Detect which cell encompasses the target text, then output its [x, y] center coordinate. 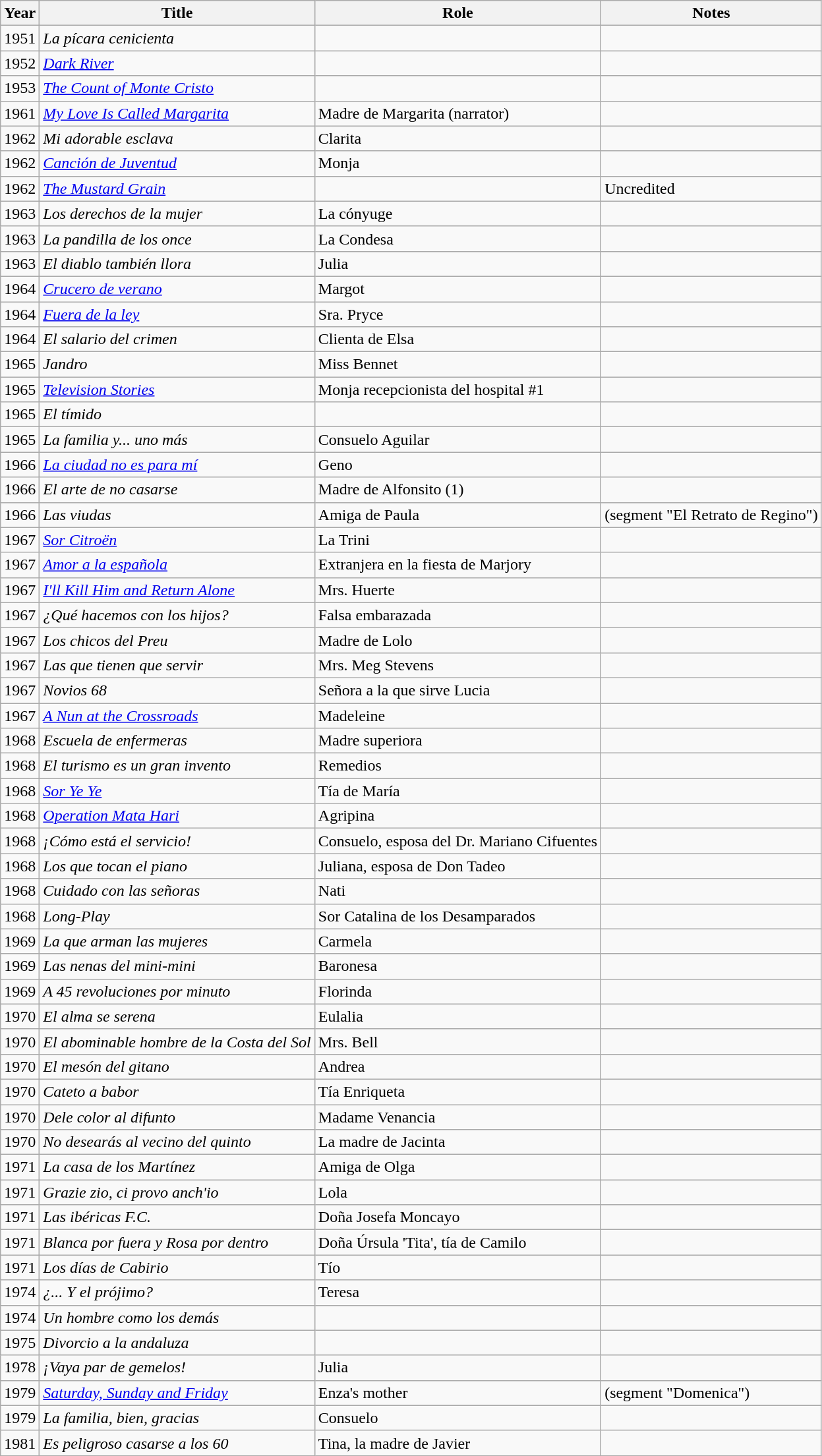
La pandilla de los once [177, 239]
Escuela de enfermeras [177, 741]
A Nun at the Crossroads [177, 715]
1978 [20, 1368]
Canción de Juventud [177, 163]
Sor Catalina de los Desamparados [457, 916]
Television Stories [177, 390]
Uncredited [712, 189]
¡Vaya par de gemelos! [177, 1368]
Juliana, esposa de Don Tadeo [457, 866]
La Condesa [457, 239]
El abominable hombre de la Costa del Sol [177, 1041]
Señora a la que sirve Lucia [457, 690]
Consuelo, esposa del Dr. Mariano Cifuentes [457, 841]
Madame Venancia [457, 1117]
Grazie zio, ci provo anch'io [177, 1192]
No desearás al vecino del quinto [177, 1142]
Long-Play [177, 916]
La familia, bien, gracias [177, 1418]
Blanca por fuera y Rosa por dentro [177, 1242]
Title [177, 13]
Extranjera en la fiesta de Marjory [457, 565]
I'll Kill Him and Return Alone [177, 590]
Sor Ye Ye [177, 791]
1961 [20, 113]
Las nenas del mini-mini [177, 966]
Clienta de Elsa [457, 339]
My Love Is Called Margarita [177, 113]
¡Cómo está el servicio! [177, 841]
Cateto a babor [177, 1092]
Tina, la madre de Javier [457, 1443]
Sor Citroën [177, 540]
Cuidado con las señoras [177, 891]
Monja recepcionista del hospital #1 [457, 390]
Operation Mata Hari [177, 816]
Sra. Pryce [457, 314]
Agripina [457, 816]
A 45 revoluciones por minuto [177, 991]
Margot [457, 289]
Mrs. Bell [457, 1041]
Tía Enriqueta [457, 1092]
Las que tienen que servir [177, 665]
¿Qué hacemos con los hijos? [177, 615]
Madeleine [457, 715]
La familia y... uno más [177, 440]
1953 [20, 88]
Carmela [457, 941]
Lola [457, 1192]
Un hombre como los demás [177, 1318]
Mrs. Meg Stevens [457, 665]
Notes [712, 13]
(segment "Domenica") [712, 1393]
Clarita [457, 138]
Miss Bennet [457, 364]
El diablo también llora [177, 264]
Amor a la española [177, 565]
Eulalia [457, 1016]
Amiga de Olga [457, 1167]
Role [457, 13]
La madre de Jacinta [457, 1142]
Baronesa [457, 966]
¿... Y el prójimo? [177, 1293]
The Count of Monte Cristo [177, 88]
Remedios [457, 766]
(segment "El Retrato de Regino") [712, 515]
Consuelo [457, 1418]
Tía de María [457, 791]
La ciudad no es para mí [177, 465]
Doña Úrsula 'Tita', tía de Camilo [457, 1242]
1952 [20, 63]
Falsa embarazada [457, 615]
1951 [20, 38]
Madre de Lolo [457, 640]
Madre superiora [457, 741]
El turismo es un gran invento [177, 766]
Monja [457, 163]
Andrea [457, 1066]
Geno [457, 465]
Doña Josefa Moncayo [457, 1217]
Novios 68 [177, 690]
Teresa [457, 1293]
Mrs. Huerte [457, 590]
El tímido [177, 415]
Los que tocan el piano [177, 866]
1975 [20, 1343]
El arte de no casarse [177, 490]
Madre de Alfonsito (1) [457, 490]
La cónyuge [457, 214]
Los derechos de la mujer [177, 214]
Los chicos del Preu [177, 640]
Crucero de verano [177, 289]
Saturday, Sunday and Friday [177, 1393]
Jandro [177, 364]
Dark River [177, 63]
El mesón del gitano [177, 1066]
Fuera de la ley [177, 314]
Year [20, 13]
Consuelo Aguilar [457, 440]
Los días de Cabirio [177, 1267]
Las viudas [177, 515]
The Mustard Grain [177, 189]
Florinda [457, 991]
Tío [457, 1267]
Dele color al difunto [177, 1117]
Divorcio a la andaluza [177, 1343]
1981 [20, 1443]
La casa de los Martínez [177, 1167]
Madre de Margarita (narrator) [457, 113]
El alma se serena [177, 1016]
Enza's mother [457, 1393]
La pícara cenicienta [177, 38]
Nati [457, 891]
La que arman las mujeres [177, 941]
La Trini [457, 540]
Las ibéricas F.C. [177, 1217]
Es peligroso casarse a los 60 [177, 1443]
Amiga de Paula [457, 515]
Mi adorable esclava [177, 138]
El salario del crimen [177, 339]
